Pinpoint the cell where the given text exists, returning its [X, Y] midpoint coordinate. 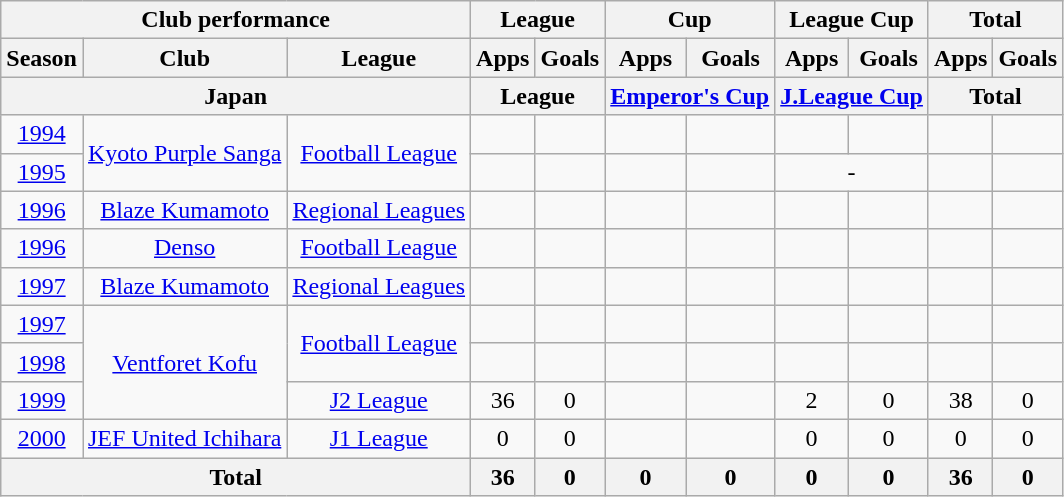
Japan [236, 96]
J1 League [379, 438]
Club [184, 58]
1999 [42, 400]
League Cup [852, 20]
Cup [690, 20]
Season [42, 58]
1995 [42, 172]
Emperor's Cup [690, 96]
1994 [42, 134]
J.League Cup [852, 96]
Club performance [236, 20]
JEF United Ichihara [184, 438]
1998 [42, 362]
J2 League [379, 400]
2000 [42, 438]
Ventforet Kofu [184, 362]
- [852, 172]
Denso [184, 248]
38 [960, 400]
Kyoto Purple Sanga [184, 153]
2 [812, 400]
